Capture the cell that displays the provided text and extract its (X, Y) central coordinate. 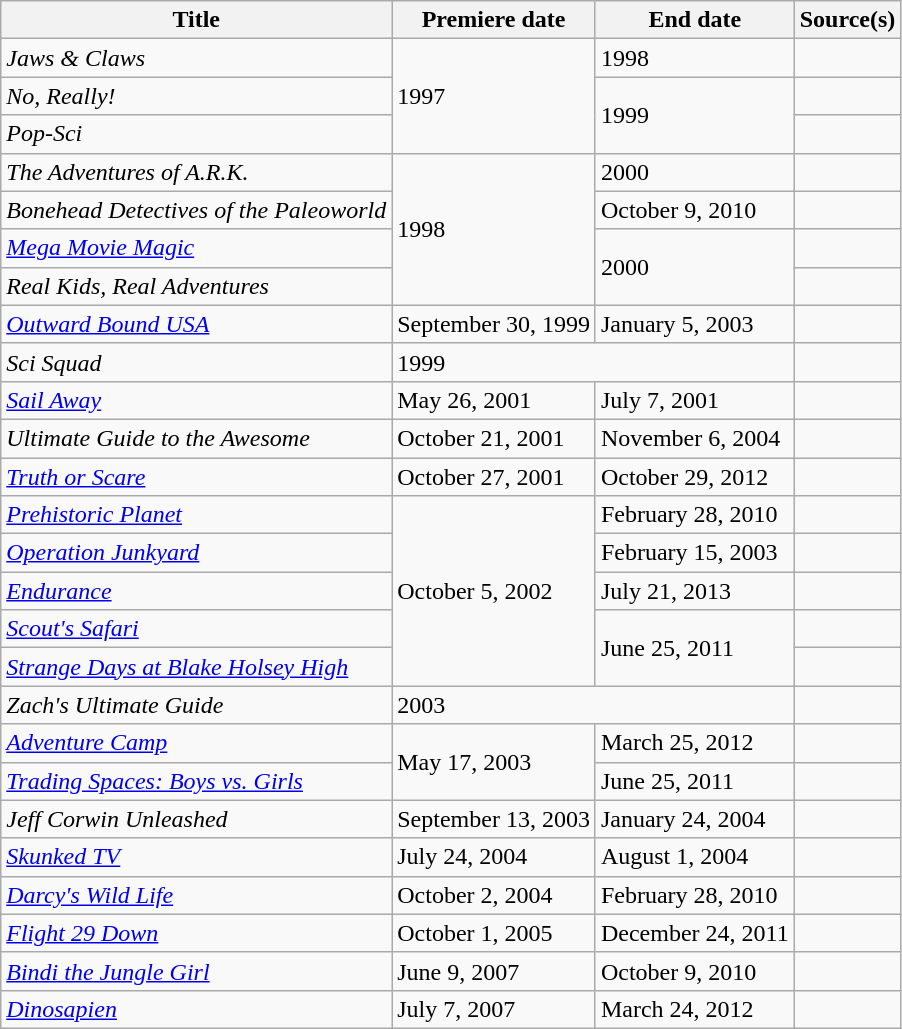
July 24, 2004 (494, 857)
October 1, 2005 (494, 933)
Title (196, 20)
Strange Days at Blake Holsey High (196, 667)
October 27, 2001 (494, 477)
No, Really! (196, 96)
August 1, 2004 (694, 857)
Truth or Scare (196, 477)
Skunked TV (196, 857)
Premiere date (494, 20)
March 25, 2012 (694, 743)
October 29, 2012 (694, 477)
Prehistoric Planet (196, 515)
Mega Movie Magic (196, 248)
End date (694, 20)
Sail Away (196, 400)
October 21, 2001 (494, 438)
February 15, 2003 (694, 553)
July 21, 2013 (694, 591)
September 30, 1999 (494, 324)
October 5, 2002 (494, 591)
Source(s) (848, 20)
May 26, 2001 (494, 400)
Bonehead Detectives of the Paleoworld (196, 210)
Sci Squad (196, 362)
Flight 29 Down (196, 933)
December 24, 2011 (694, 933)
Pop-Sci (196, 134)
September 13, 2003 (494, 819)
Ultimate Guide to the Awesome (196, 438)
July 7, 2001 (694, 400)
May 17, 2003 (494, 762)
2003 (593, 705)
Jaws & Claws (196, 58)
Dinosapien (196, 1009)
Bindi the Jungle Girl (196, 971)
Scout's Safari (196, 629)
Endurance (196, 591)
March 24, 2012 (694, 1009)
Jeff Corwin Unleashed (196, 819)
Outward Bound USA (196, 324)
Adventure Camp (196, 743)
June 9, 2007 (494, 971)
January 24, 2004 (694, 819)
July 7, 2007 (494, 1009)
Trading Spaces: Boys vs. Girls (196, 781)
Darcy's Wild Life (196, 895)
1997 (494, 96)
Real Kids, Real Adventures (196, 286)
Operation Junkyard (196, 553)
October 2, 2004 (494, 895)
November 6, 2004 (694, 438)
Zach's Ultimate Guide (196, 705)
January 5, 2003 (694, 324)
The Adventures of A.R.K. (196, 172)
